Output the (x, y) coordinate of the center of the cell containing the given text.  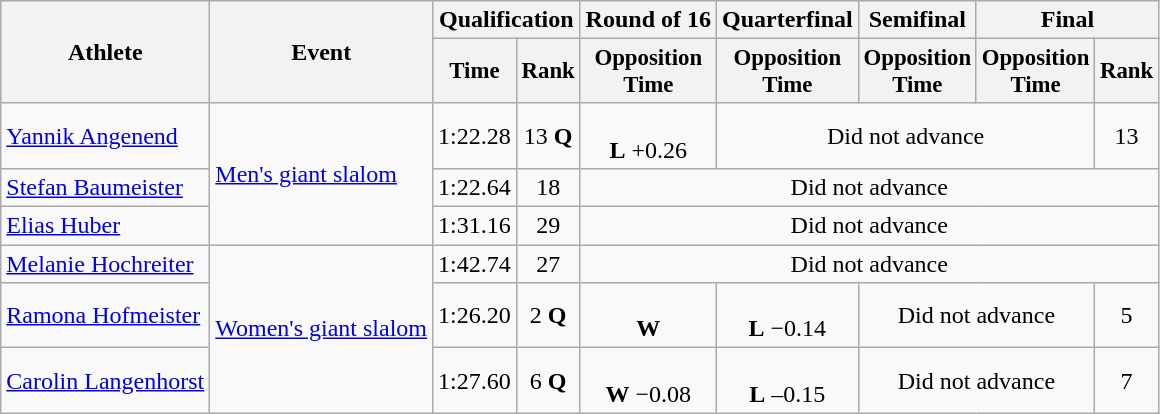
Qualification (507, 20)
1:22.64 (475, 187)
Athlete (106, 52)
1:26.20 (475, 316)
Stefan Baumeister (106, 187)
L –0.15 (788, 380)
Carolin Langenhorst (106, 380)
Ramona Hofmeister (106, 316)
1:22.28 (475, 136)
1:31.16 (475, 226)
Event (322, 52)
W −0.08 (648, 380)
2 Q (548, 316)
Women's giant slalom (322, 329)
Round of 16 (648, 20)
W (648, 316)
Yannik Angenend (106, 136)
Elias Huber (106, 226)
Final (1067, 20)
18 (548, 187)
7 (1127, 380)
5 (1127, 316)
1:42.74 (475, 264)
27 (548, 264)
Melanie Hochreiter (106, 264)
Men's giant slalom (322, 174)
1:27.60 (475, 380)
Quarterfinal (788, 20)
6 Q (548, 380)
13 (1127, 136)
Semifinal (917, 20)
Time (475, 72)
29 (548, 226)
13 Q (548, 136)
L +0.26 (648, 136)
L −0.14 (788, 316)
